Extract the (X, Y) coordinate from the center of the cell holding the provided text.  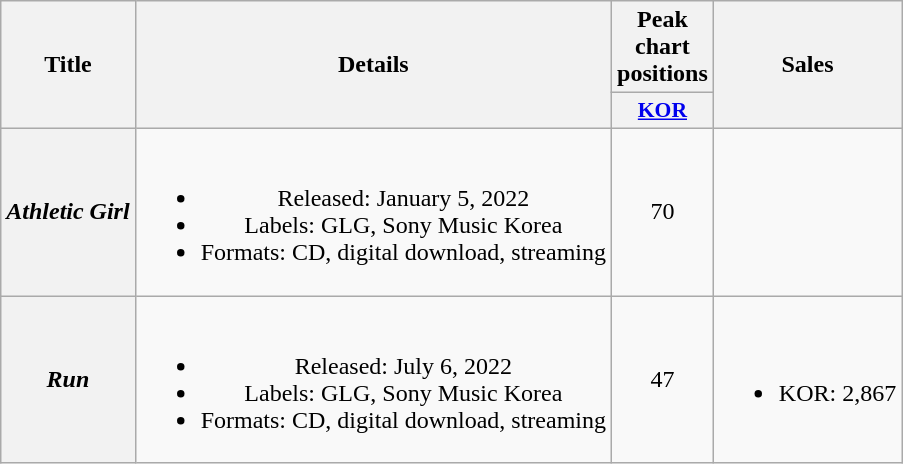
Title (68, 65)
70 (663, 212)
KOR (663, 111)
Peak chart positions (663, 47)
Sales (807, 65)
Athletic Girl (68, 212)
KOR: 2,867 (807, 380)
Released: July 6, 2022Labels: GLG, Sony Music KoreaFormats: CD, digital download, streaming (373, 380)
Run (68, 380)
47 (663, 380)
Details (373, 65)
Released: January 5, 2022Labels: GLG, Sony Music KoreaFormats: CD, digital download, streaming (373, 212)
